Scan for the cell matching the given text and deliver its [X, Y] coordinate at center. 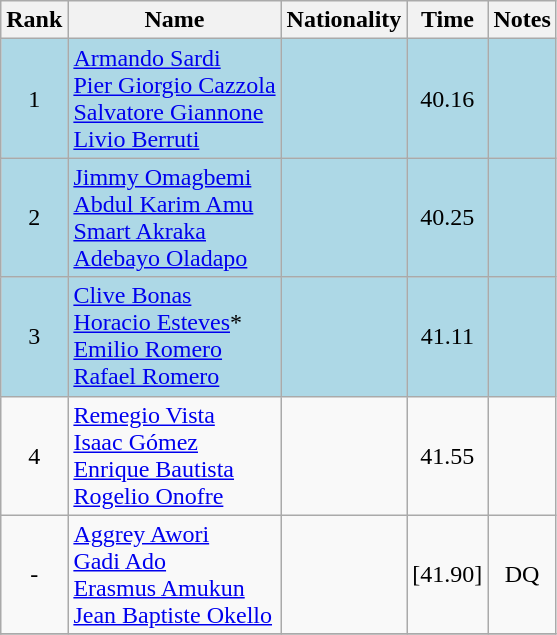
Jimmy OmagbemiAbdul Karim AmuSmart AkrakaAdebayo Oladapo [174, 218]
2 [34, 218]
Armando SardiPier Giorgio CazzolaSalvatore GiannoneLivio Berruti [174, 98]
- [34, 574]
3 [34, 336]
Nationality [344, 20]
Aggrey AworiGadi AdoErasmus AmukunJean Baptiste Okello [174, 574]
Rank [34, 20]
[41.90] [448, 574]
Time [448, 20]
Notes [522, 20]
Remegio VistaIsaac GómezEnrique BautistaRogelio Onofre [174, 456]
DQ [522, 574]
41.55 [448, 456]
41.11 [448, 336]
40.25 [448, 218]
Clive BonasHoracio Esteves*Emilio RomeroRafael Romero [174, 336]
1 [34, 98]
Name [174, 20]
40.16 [448, 98]
4 [34, 456]
